Find where the given text appears and provide that cell's center as [X, Y] coordinate. 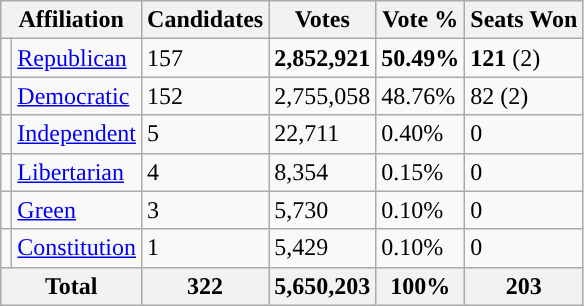
157 [206, 58]
Candidates [206, 20]
82 (2) [524, 96]
5,429 [322, 248]
Seats Won [524, 20]
2,852,921 [322, 58]
22,711 [322, 134]
3 [206, 210]
Libertarian [77, 172]
Republican [77, 58]
100% [420, 286]
48.76% [420, 96]
5,650,203 [322, 286]
Votes [322, 20]
152 [206, 96]
5 [206, 134]
5,730 [322, 210]
322 [206, 286]
1 [206, 248]
0.15% [420, 172]
4 [206, 172]
Total [72, 286]
8,354 [322, 172]
121 (2) [524, 58]
0.40% [420, 134]
Vote % [420, 20]
Independent [77, 134]
203 [524, 286]
Constitution [77, 248]
50.49% [420, 58]
Affiliation [72, 20]
Democratic [77, 96]
2,755,058 [322, 96]
Green [77, 210]
